Search for the cell housing the specified text and yield its [x, y] center coordinate. 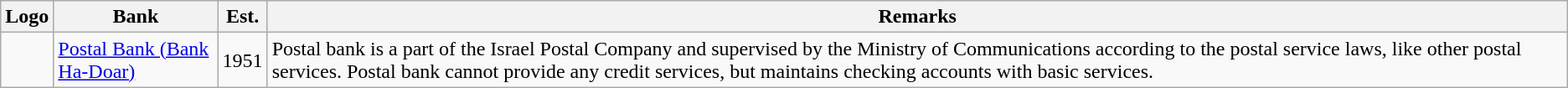
Remarks [917, 17]
Est. [243, 17]
Postal Bank (Bank Ha-Doar) [136, 60]
1951 [243, 60]
Bank [136, 17]
Logo [27, 17]
